Pinpoint the cell where the given text exists, returning its (x, y) midpoint coordinate. 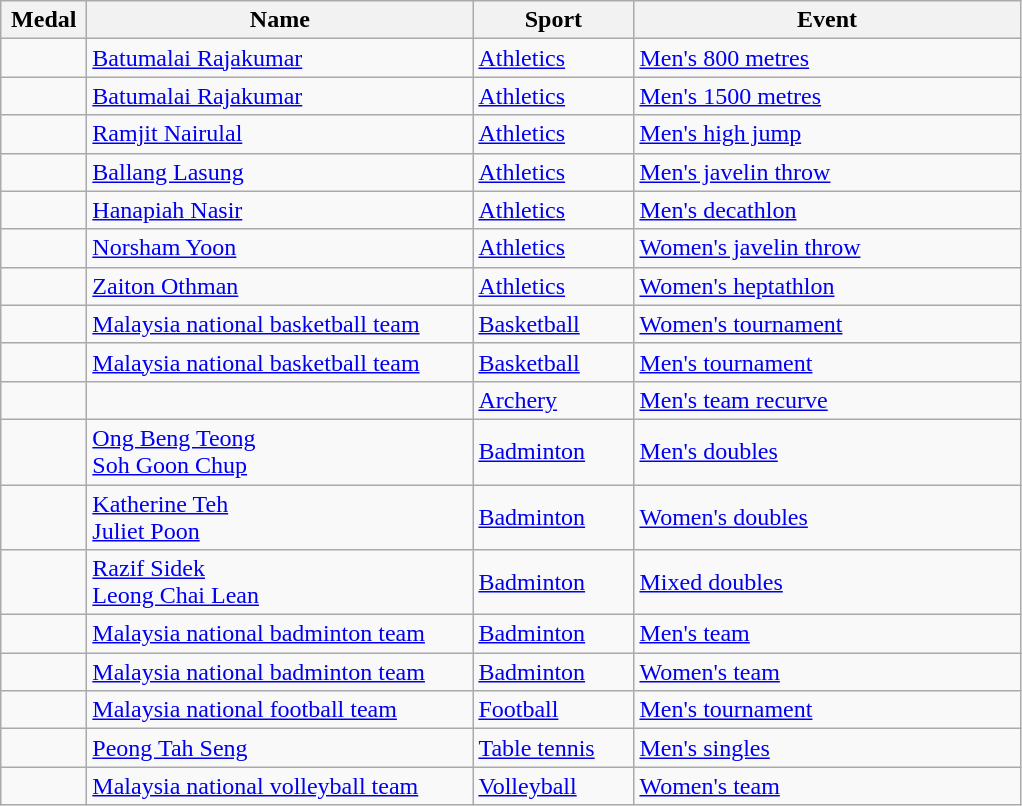
Men's team (827, 634)
Hanapiah Nasir (280, 210)
Men's singles (827, 748)
Ong Beng TeongSoh Goon Chup (280, 452)
Men's decathlon (827, 210)
Men's high jump (827, 134)
Archery (554, 400)
Peong Tah Seng (280, 748)
Razif SidekLeong Chai Lean (280, 582)
Football (554, 710)
Malaysia national volleyball team (280, 786)
Malaysia national football team (280, 710)
Women's javelin throw (827, 248)
Norsham Yoon (280, 248)
Event (827, 20)
Men's doubles (827, 452)
Name (280, 20)
Ramjit Nairulal (280, 134)
Mixed doubles (827, 582)
Men's javelin throw (827, 172)
Women's tournament (827, 324)
Table tennis (554, 748)
Katherine TehJuliet Poon (280, 516)
Women's heptathlon (827, 286)
Medal (44, 20)
Sport (554, 20)
Men's 800 metres (827, 58)
Men's 1500 metres (827, 96)
Men's team recurve (827, 400)
Volleyball (554, 786)
Women's doubles (827, 516)
Ballang Lasung (280, 172)
Zaiton Othman (280, 286)
